Pinpoint the cell where the given text exists, returning its (X, Y) midpoint coordinate. 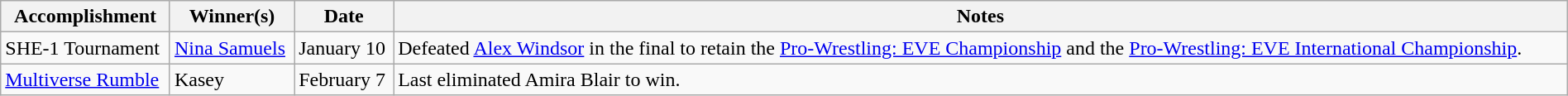
Notes (981, 17)
Date (344, 17)
Kasey (232, 79)
Multiverse Rumble (86, 79)
Accomplishment (86, 17)
Nina Samuels (232, 48)
February 7 (344, 79)
SHE-1 Tournament (86, 48)
Last eliminated Amira Blair to win. (981, 79)
Defeated Alex Windsor in the final to retain the Pro-Wrestling: EVE Championship and the Pro-Wrestling: EVE International Championship. (981, 48)
January 10 (344, 48)
Winner(s) (232, 17)
